Identify which cell holds the provided text, then report its (x, y) central coordinate. 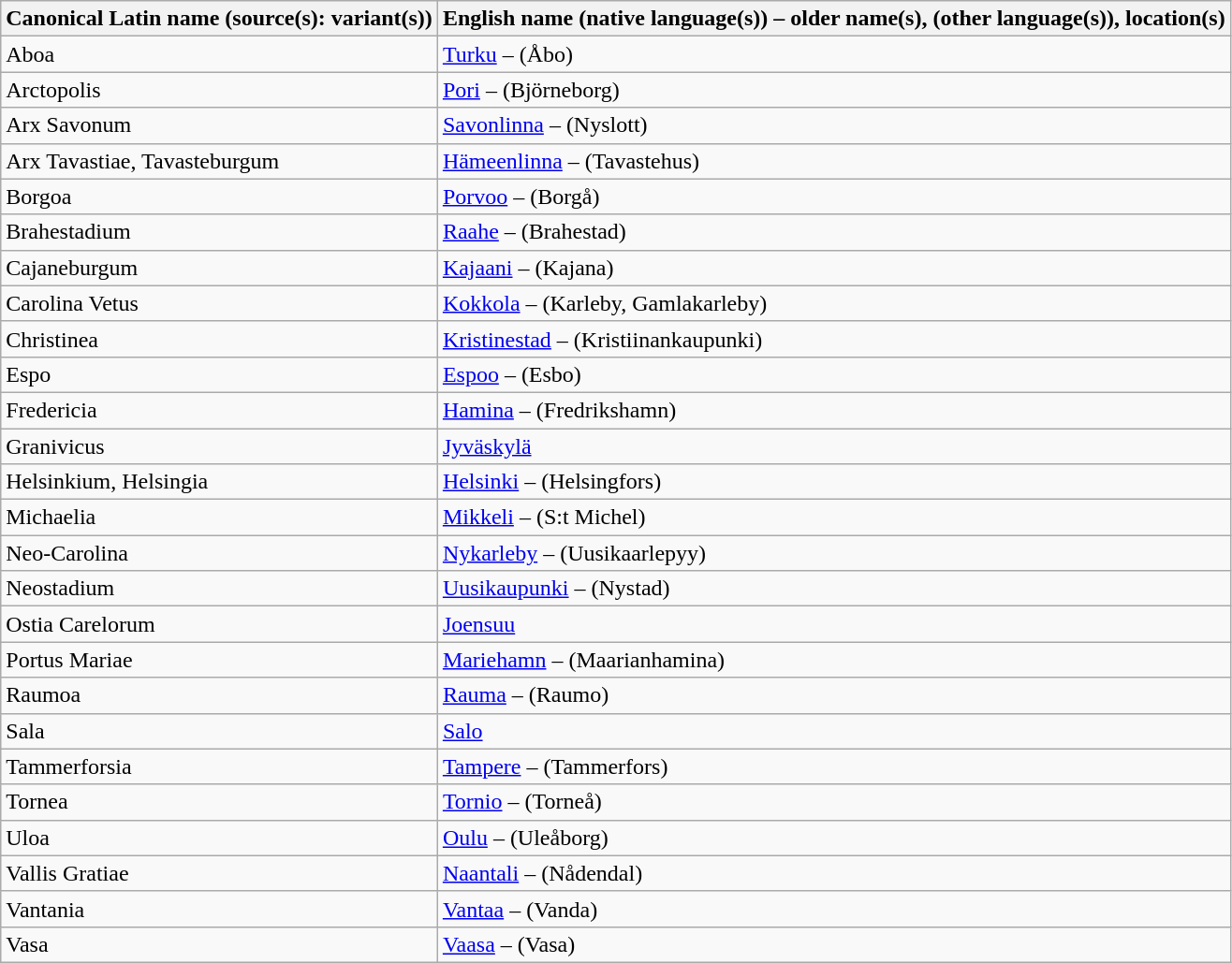
Uusikaupunki – (Nystad) (833, 589)
Portus Mariae (219, 660)
Aboa (219, 54)
Helsinkium, Helsingia (219, 482)
Vallis Gratiae (219, 873)
Raumoa (219, 695)
Naantali – (Nådendal) (833, 873)
Tampere – (Tammerfors) (833, 766)
Cajaneburgum (219, 268)
Arx Savonum (219, 125)
Tornea (219, 802)
Ostia Carelorum (219, 624)
Mikkeli – (S:t Michel) (833, 518)
Brahestadium (219, 232)
Turku – (Åbo) (833, 54)
Raahe – (Brahestad) (833, 232)
Mariehamn – (Maarianhamina) (833, 660)
Kristinestad – (Kristiinankaupunki) (833, 339)
Vaasa – (Vasa) (833, 944)
Neo-Carolina (219, 553)
Vasa (219, 944)
Arx Tavastiae, Tavasteburgum (219, 161)
Carolina Vetus (219, 303)
Kokkola – (Karleby, Gamlakarleby) (833, 303)
Sala (219, 731)
Neostadium (219, 589)
English name (native language(s)) – older name(s), (other language(s)), location(s) (833, 19)
Canonical Latin name (source(s): variant(s)) (219, 19)
Helsinki – (Helsingfors) (833, 482)
Fredericia (219, 410)
Borgoa (219, 197)
Jyväskylä (833, 446)
Joensuu (833, 624)
Pori – (Björneborg) (833, 90)
Espoo – (Esbo) (833, 374)
Porvoo – (Borgå) (833, 197)
Tammerforsia (219, 766)
Christinea (219, 339)
Uloa (219, 838)
Granivicus (219, 446)
Espo (219, 374)
Savonlinna – (Nyslott) (833, 125)
Oulu – (Uleåborg) (833, 838)
Salo (833, 731)
Nykarleby – (Uusikaarlepyy) (833, 553)
Hamina – (Fredrikshamn) (833, 410)
Kajaani – (Kajana) (833, 268)
Michaelia (219, 518)
Vantaa – (Vanda) (833, 909)
Hämeenlinna – (Tavastehus) (833, 161)
Rauma – (Raumo) (833, 695)
Tornio – (Torneå) (833, 802)
Vantania (219, 909)
Arctopolis (219, 90)
